From the cell containing the given text, extract its center point as (X, Y) coordinate. 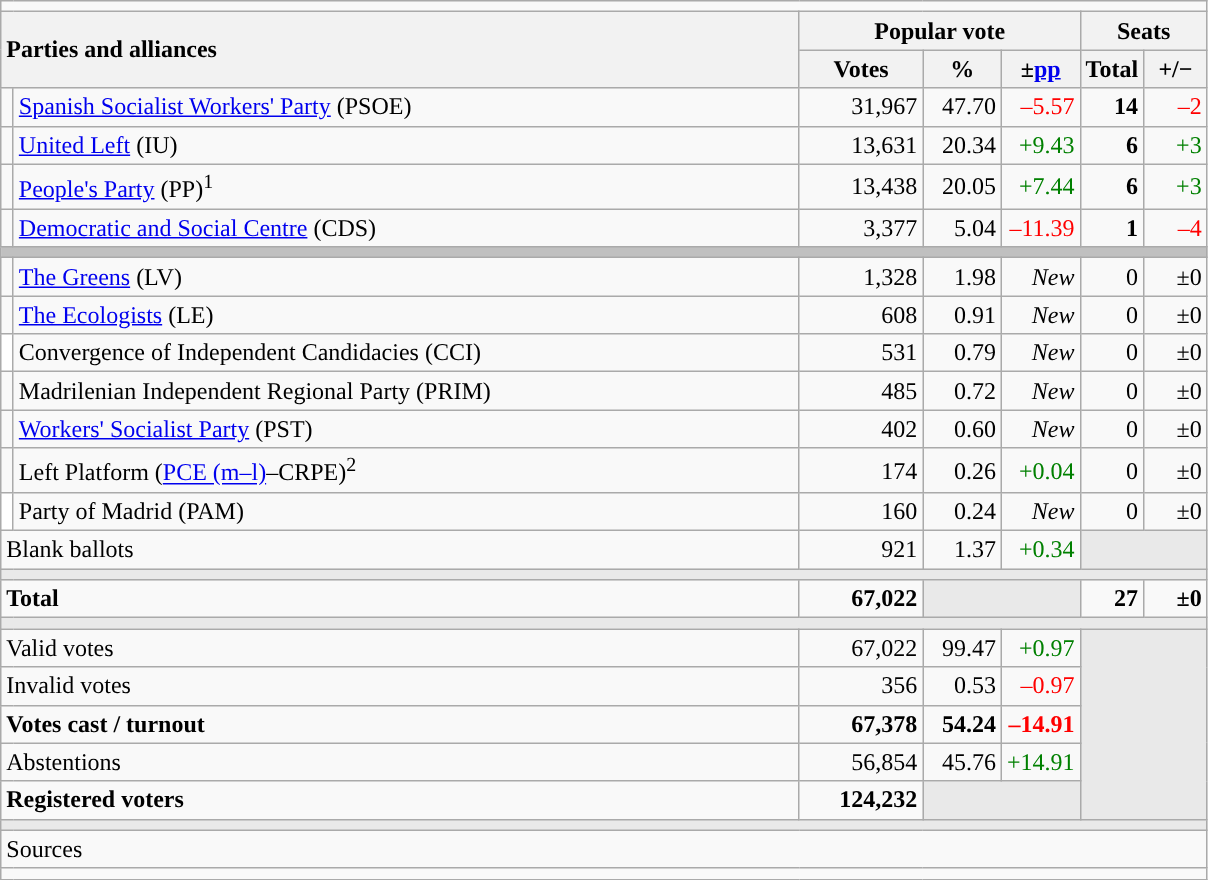
14 (1112, 107)
Seats (1144, 31)
3,377 (861, 228)
45.76 (962, 762)
0.53 (962, 686)
124,232 (861, 800)
1,328 (861, 277)
Invalid votes (400, 686)
13,631 (861, 145)
Votes (861, 69)
+0.04 (1040, 470)
Parties and alliances (400, 50)
+0.34 (1040, 550)
Party of Madrid (PAM) (406, 512)
–4 (1176, 228)
608 (861, 315)
% (962, 69)
Registered voters (400, 800)
±pp (1040, 69)
47.70 (962, 107)
20.34 (962, 145)
531 (861, 353)
People's Party (PP)1 (406, 186)
54.24 (962, 724)
27 (1112, 599)
Blank ballots (400, 550)
Sources (604, 849)
1 (1112, 228)
0.60 (962, 429)
–5.57 (1040, 107)
31,967 (861, 107)
921 (861, 550)
356 (861, 686)
0.24 (962, 512)
–11.39 (1040, 228)
0.72 (962, 391)
Abstentions (400, 762)
5.04 (962, 228)
Convergence of Independent Candidacies (CCI) (406, 353)
+14.91 (1040, 762)
174 (861, 470)
–0.97 (1040, 686)
Democratic and Social Centre (CDS) (406, 228)
+/− (1176, 69)
Madrilenian Independent Regional Party (PRIM) (406, 391)
0.26 (962, 470)
67,378 (861, 724)
+9.43 (1040, 145)
Left Platform (PCE (m–l)–CRPE)2 (406, 470)
The Ecologists (LE) (406, 315)
402 (861, 429)
1.98 (962, 277)
The Greens (LV) (406, 277)
99.47 (962, 648)
–2 (1176, 107)
Spanish Socialist Workers' Party (PSOE) (406, 107)
+0.97 (1040, 648)
13,438 (861, 186)
+7.44 (1040, 186)
Votes cast / turnout (400, 724)
–14.91 (1040, 724)
0.79 (962, 353)
Popular vote (940, 31)
0.91 (962, 315)
Workers' Socialist Party (PST) (406, 429)
56,854 (861, 762)
1.37 (962, 550)
160 (861, 512)
485 (861, 391)
20.05 (962, 186)
United Left (IU) (406, 145)
Valid votes (400, 648)
